Capture the cell that displays the provided text and extract its [X, Y] central coordinate. 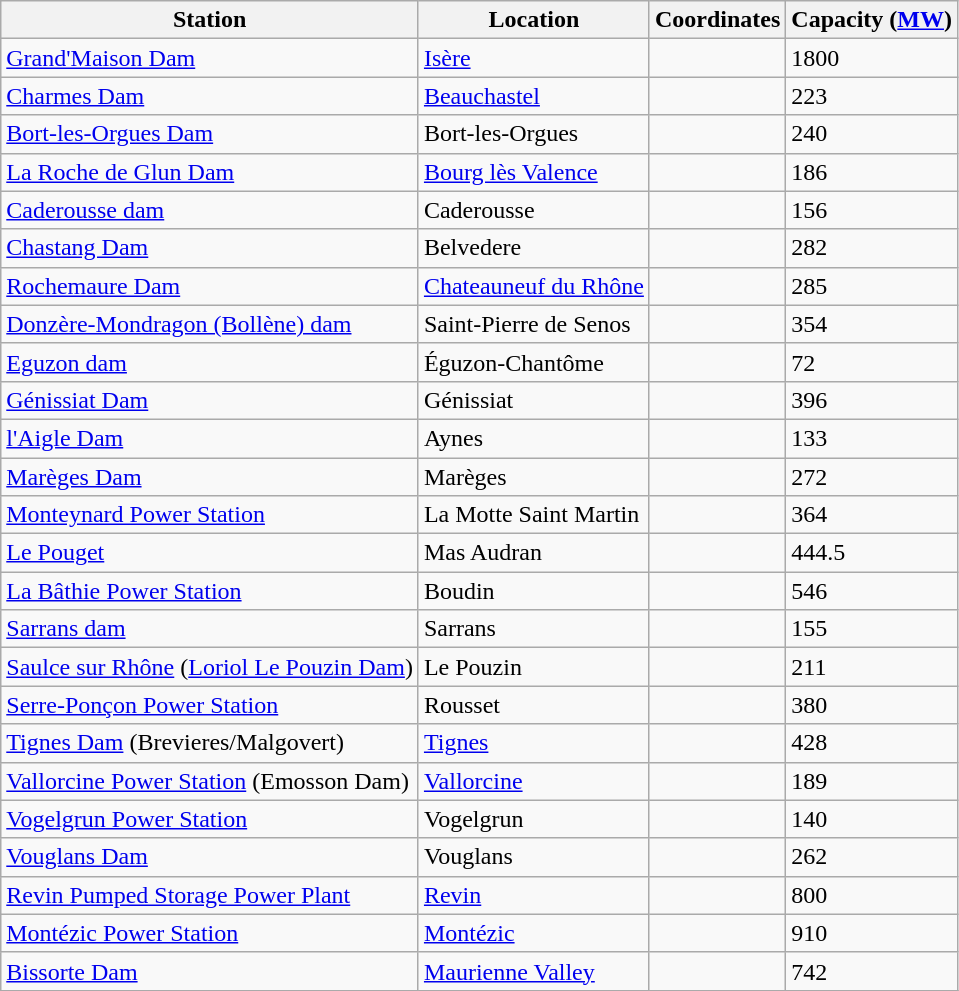
Donzère-Mondragon (Bollène) dam [210, 324]
Boudin [534, 591]
364 [872, 515]
444.5 [872, 553]
Capacity (MW) [872, 20]
Marèges [534, 477]
Coordinates [717, 20]
156 [872, 210]
Le Pouzin [534, 667]
Bissorte Dam [210, 971]
140 [872, 819]
Vallorcine [534, 781]
Le Pouget [210, 553]
282 [872, 248]
Rochemaure Dam [210, 286]
396 [872, 400]
La Roche de Glun Dam [210, 172]
Vouglans [534, 857]
Serre-Ponçon Power Station [210, 705]
Vouglans Dam [210, 857]
Chateauneuf du Rhône [534, 286]
Montézic Power Station [210, 933]
Revin [534, 895]
133 [872, 438]
211 [872, 667]
Chastang Dam [210, 248]
Vallorcine Power Station (Emosson Dam) [210, 781]
240 [872, 134]
189 [872, 781]
Station [210, 20]
Saulce sur Rhône (Loriol Le Pouzin Dam) [210, 667]
l'Aigle Dam [210, 438]
Mas Audran [534, 553]
800 [872, 895]
Belvedere [534, 248]
Bort-les-Orgues [534, 134]
La Motte Saint Martin [534, 515]
186 [872, 172]
Grand'Maison Dam [210, 58]
Isère [534, 58]
Charmes Dam [210, 96]
Rousset [534, 705]
354 [872, 324]
La Bâthie Power Station [210, 591]
Aynes [534, 438]
Location [534, 20]
Caderousse dam [210, 210]
272 [872, 477]
Bort-les-Orgues Dam [210, 134]
Monteynard Power Station [210, 515]
Revin Pumped Storage Power Plant [210, 895]
Sarrans dam [210, 629]
Beauchastel [534, 96]
Eguzon dam [210, 362]
223 [872, 96]
Sarrans [534, 629]
Bourg lès Valence [534, 172]
Saint-Pierre de Senos [534, 324]
285 [872, 286]
Vogelgrun [534, 819]
155 [872, 629]
910 [872, 933]
Éguzon-Chantôme [534, 362]
Maurienne Valley [534, 971]
Génissiat [534, 400]
Montézic [534, 933]
Génissiat Dam [210, 400]
Vogelgrun Power Station [210, 819]
428 [872, 743]
546 [872, 591]
742 [872, 971]
Tignes [534, 743]
Marèges Dam [210, 477]
72 [872, 362]
Caderousse [534, 210]
Tignes Dam (Brevieres/Malgovert) [210, 743]
380 [872, 705]
262 [872, 857]
1800 [872, 58]
